Identify which cell holds the provided text, then report its (X, Y) central coordinate. 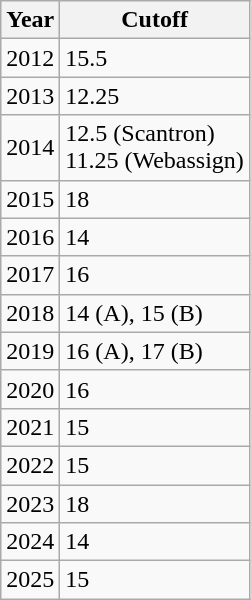
2013 (30, 96)
2020 (30, 389)
12.25 (155, 96)
2015 (30, 199)
2022 (30, 465)
2017 (30, 275)
2014 (30, 148)
2019 (30, 351)
14 (A), 15 (B) (155, 313)
2016 (30, 237)
16 (A), 17 (B) (155, 351)
Year (30, 20)
2024 (30, 542)
2025 (30, 580)
2021 (30, 427)
2023 (30, 503)
15.5 (155, 58)
2018 (30, 313)
12.5 (Scantron)11.25 (Webassign) (155, 148)
Cutoff (155, 20)
2012 (30, 58)
